Capture the cell that displays the provided text and extract its [x, y] central coordinate. 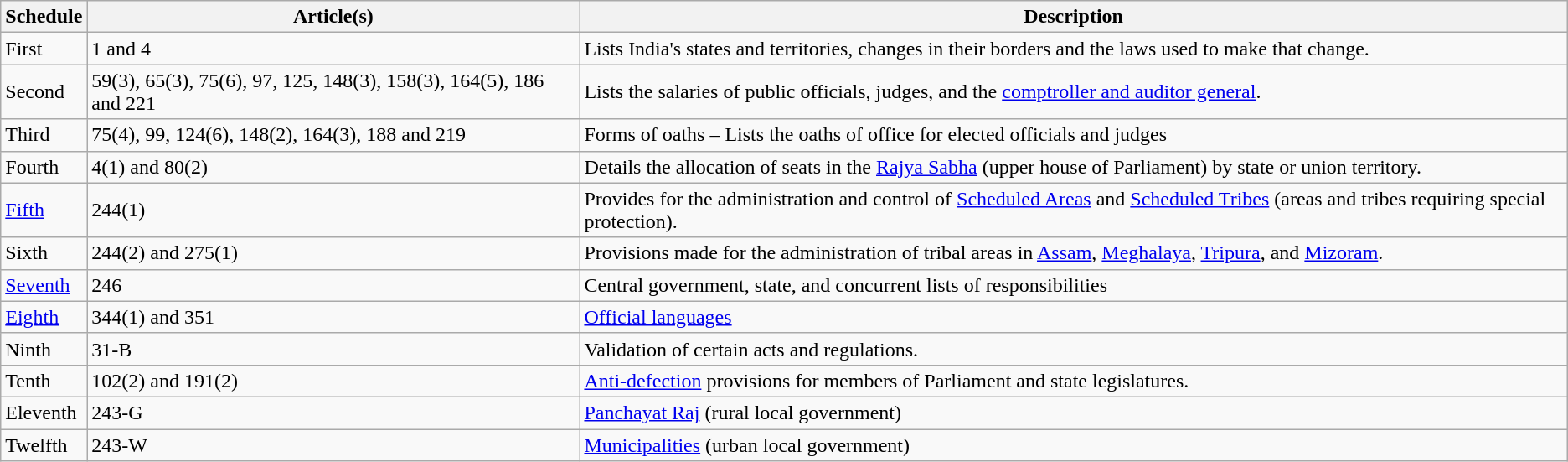
Seventh [44, 285]
Tenth [44, 381]
Third [44, 135]
Lists the salaries of public officials, judges, and the comptroller and auditor general. [1074, 92]
246 [333, 285]
243-W [333, 445]
102(2) and 191(2) [333, 381]
344(1) and 351 [333, 317]
244(2) and 275(1) [333, 253]
4(1) and 80(2) [333, 167]
243-G [333, 413]
Article(s) [333, 17]
Forms of oaths – Lists the oaths of office for elected officials and judges [1074, 135]
75(4), 99, 124(6), 148(2), 164(3), 188 and 219 [333, 135]
244(1) [333, 210]
1 and 4 [333, 49]
Second [44, 92]
Eleventh [44, 413]
Schedule [44, 17]
Official languages [1074, 317]
Fifth [44, 210]
Lists India's states and territories, changes in their borders and the laws used to make that change. [1074, 49]
Ninth [44, 349]
Central government, state, and concurrent lists of responsibilities [1074, 285]
Validation of certain acts and regulations. [1074, 349]
Provisions made for the administration of tribal areas in Assam, Meghalaya, Tripura, and Mizoram. [1074, 253]
Twelfth [44, 445]
Panchayat Raj (rural local government) [1074, 413]
31-B [333, 349]
Description [1074, 17]
Municipalities (urban local government) [1074, 445]
Provides for the administration and control of Scheduled Areas and Scheduled Tribes (areas and tribes requiring special protection). [1074, 210]
Anti-defection provisions for members of Parliament and state legislatures. [1074, 381]
Details the allocation of seats in the Rajya Sabha (upper house of Parliament) by state or union territory. [1074, 167]
Fourth [44, 167]
Eighth [44, 317]
Sixth [44, 253]
59(3), 65(3), 75(6), 97, 125, 148(3), 158(3), 164(5), 186 and 221 [333, 92]
First [44, 49]
